Identify which cell holds the provided text, then report its (x, y) central coordinate. 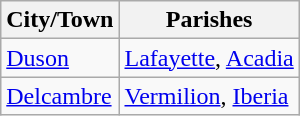
Lafayette, Acadia (209, 58)
Duson (60, 58)
Delcambre (60, 96)
City/Town (60, 20)
Vermilion, Iberia (209, 96)
Parishes (209, 20)
